Return (x, y) of the center of cell containing provided text 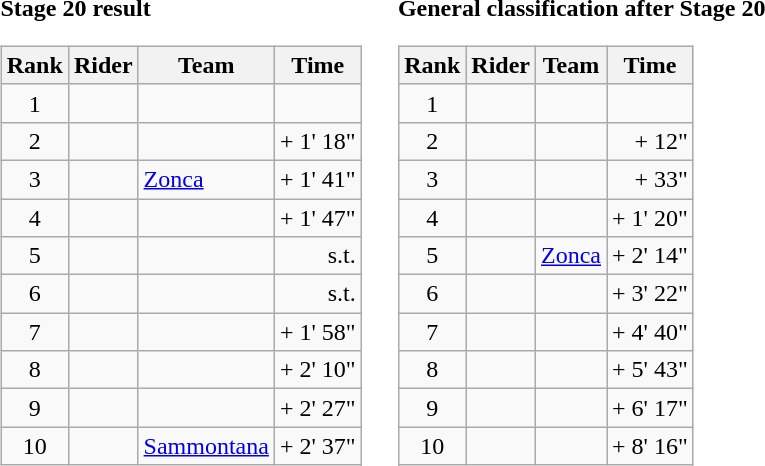
+ 2' 10" (318, 370)
+ 1' 41" (318, 179)
+ 1' 58" (318, 332)
+ 2' 37" (318, 446)
+ 12" (650, 141)
+ 4' 40" (650, 332)
+ 1' 47" (318, 217)
+ 3' 22" (650, 294)
+ 5' 43" (650, 370)
+ 2' 27" (318, 408)
+ 1' 18" (318, 141)
+ 2' 14" (650, 256)
Sammontana (206, 446)
+ 33" (650, 179)
+ 1' 20" (650, 217)
+ 8' 16" (650, 446)
+ 6' 17" (650, 408)
